Detect which cell encompasses the target text, then output its (x, y) center coordinate. 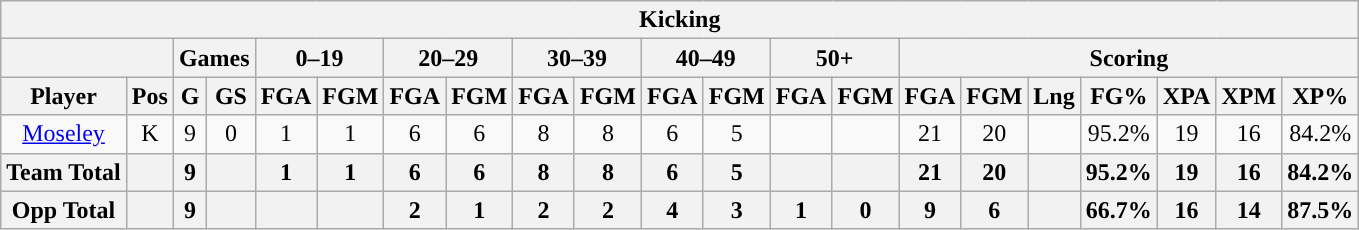
0–19 (320, 58)
Lng (1054, 96)
66.7% (1118, 210)
40–49 (706, 58)
Player (64, 96)
G (190, 96)
XPA (1186, 96)
GS (231, 96)
XP% (1320, 96)
Kicking (680, 20)
FG% (1118, 96)
Scoring (1129, 58)
3 (736, 210)
14 (1249, 210)
30–39 (578, 58)
50+ (834, 58)
K (150, 134)
4 (672, 210)
Moseley (64, 134)
20–29 (448, 58)
Pos (150, 96)
Opp Total (64, 210)
87.5% (1320, 210)
Games (214, 58)
XPM (1249, 96)
Team Total (64, 172)
